Capture the cell that displays the provided text and extract its (X, Y) central coordinate. 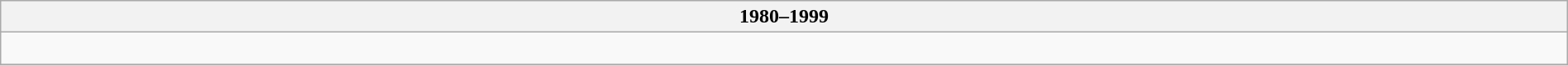
1980–1999 (784, 17)
